Return the (X, Y) coordinate for the center point of the cell that contains the specified text.  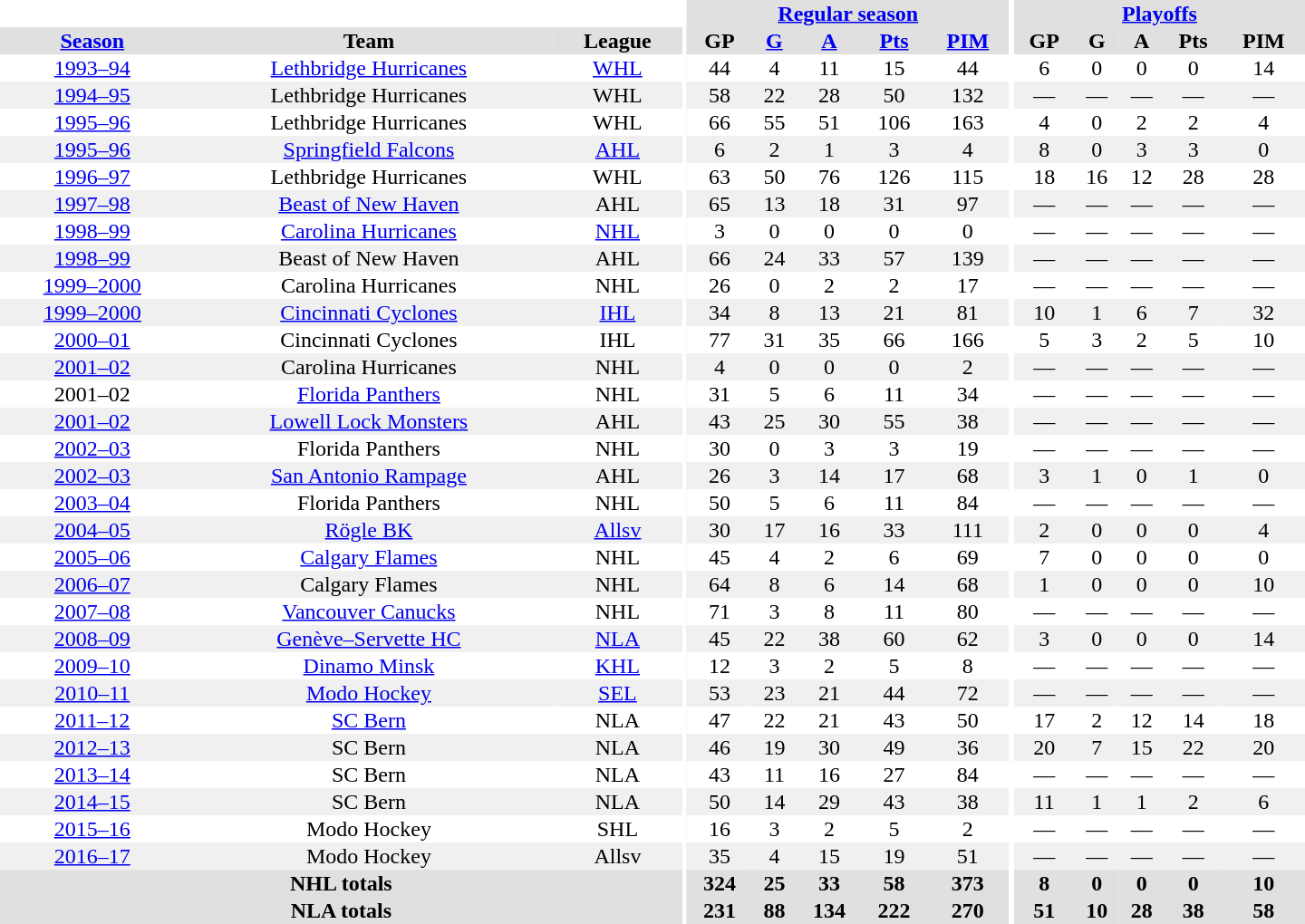
115 (968, 177)
46 (720, 747)
NHL totals (341, 883)
163 (968, 122)
106 (894, 122)
2008–09 (92, 639)
222 (894, 910)
32 (1263, 313)
36 (968, 747)
270 (968, 910)
69 (968, 557)
53 (720, 693)
111 (968, 530)
324 (720, 883)
134 (829, 910)
1994–95 (92, 95)
SHL (617, 829)
San Antonio Rampage (370, 476)
1997–98 (92, 204)
2012–13 (92, 747)
Team (370, 41)
24 (775, 258)
65 (720, 204)
166 (968, 340)
Vancouver Canucks (370, 611)
132 (968, 95)
2006–07 (92, 584)
81 (968, 313)
63 (720, 177)
97 (968, 204)
49 (894, 747)
57 (894, 258)
Springfield Falcons (370, 149)
2007–08 (92, 611)
62 (968, 639)
71 (720, 611)
231 (720, 910)
Regular season (848, 14)
KHL (617, 666)
2016–17 (92, 856)
Rögle BK (370, 530)
2015–16 (92, 829)
23 (775, 693)
29 (829, 802)
Playoffs (1160, 14)
SEL (617, 693)
1996–97 (92, 177)
76 (829, 177)
2000–01 (92, 340)
NLA totals (341, 910)
Dinamo Minsk (370, 666)
2009–10 (92, 666)
League (617, 41)
64 (720, 584)
Genève–Servette HC (370, 639)
88 (775, 910)
27 (894, 775)
139 (968, 258)
Season (92, 41)
77 (720, 340)
2004–05 (92, 530)
47 (720, 720)
80 (968, 611)
126 (894, 177)
Lowell Lock Monsters (370, 421)
373 (968, 883)
60 (894, 639)
2013–14 (92, 775)
2011–12 (92, 720)
2010–11 (92, 693)
2005–06 (92, 557)
2003–04 (92, 503)
2014–15 (92, 802)
1993–94 (92, 68)
72 (968, 693)
